Provide the (x, y) coordinate of the cell's center where the given text is located.  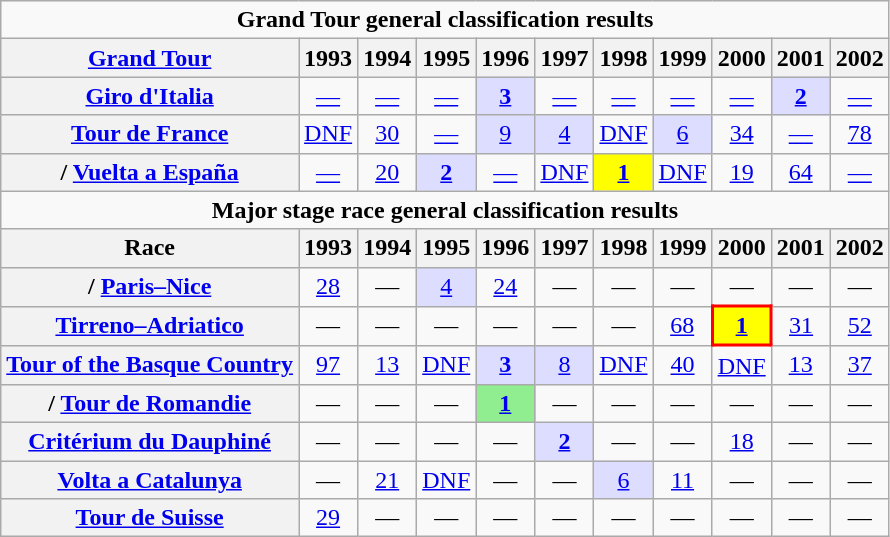
Major stage race general classification results (446, 210)
Grand Tour general classification results (446, 20)
30 (388, 134)
Grand Tour (150, 58)
18 (742, 441)
29 (328, 518)
Volta a Catalunya (150, 479)
97 (328, 366)
9 (506, 134)
52 (860, 326)
34 (742, 134)
Tour of the Basque Country (150, 366)
21 (388, 479)
Race (150, 248)
Critérium du Dauphiné (150, 441)
19 (742, 172)
68 (682, 326)
Tour de Suisse (150, 518)
Tour de France (150, 134)
Tirreno–Adriatico (150, 326)
24 (506, 286)
40 (682, 366)
/ Paris–Nice (150, 286)
78 (860, 134)
64 (800, 172)
8 (564, 366)
/ Vuelta a España (150, 172)
20 (388, 172)
11 (682, 479)
Giro d'Italia (150, 96)
37 (860, 366)
/ Tour de Romandie (150, 403)
28 (328, 286)
31 (800, 326)
